Pinpoint the cell where the given text exists, returning its [X, Y] midpoint coordinate. 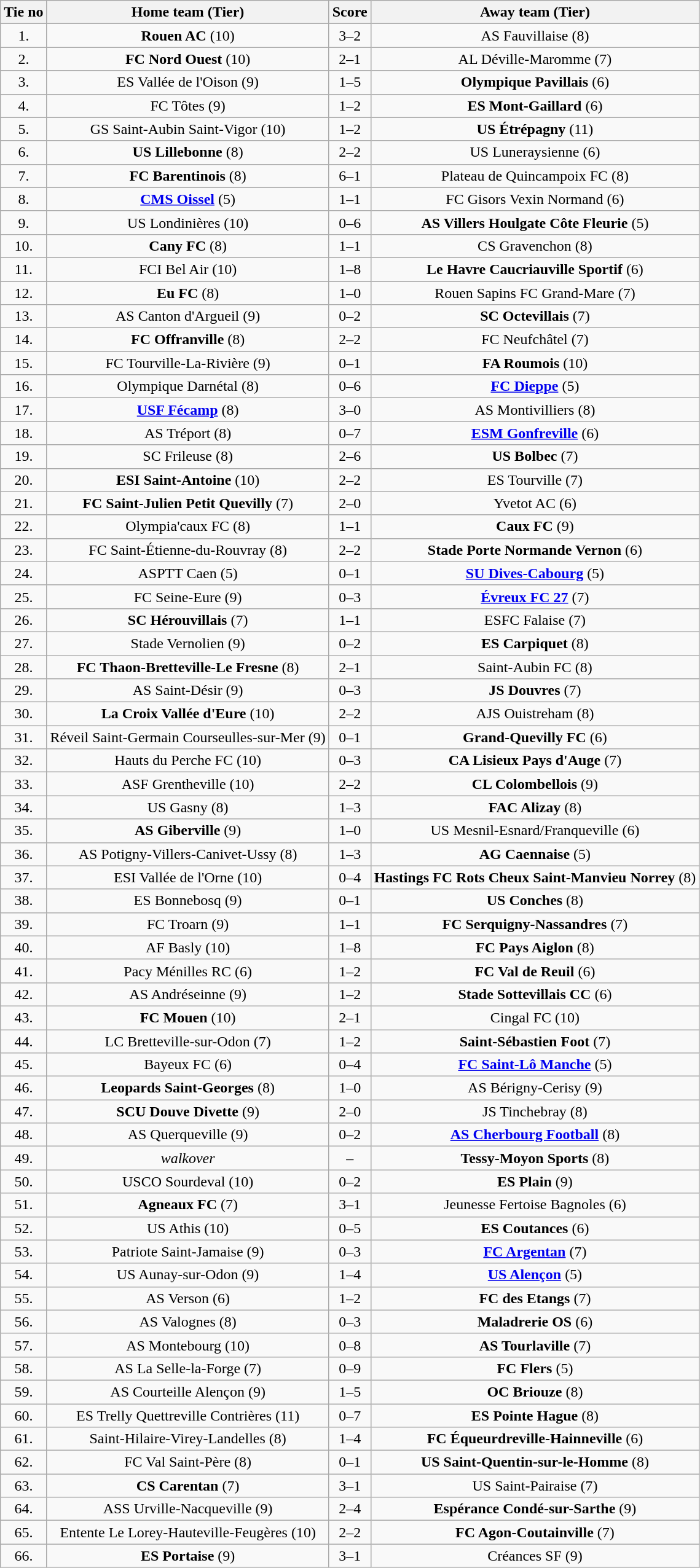
3–2 [350, 36]
FC Val Saint-Père (8) [188, 1462]
US Étrépagny (11) [535, 129]
42. [23, 994]
AS Tréport (8) [188, 433]
0–5 [350, 1228]
FC Val de Reuil (6) [535, 971]
30. [23, 714]
US Aunay-sur-Odon (9) [188, 1275]
US Lillebonne (8) [188, 152]
FC Agon-Coutainville (7) [535, 1532]
20. [23, 480]
10. [23, 246]
USF Fécamp (8) [188, 410]
61. [23, 1439]
11. [23, 269]
CS Carentan (7) [188, 1486]
2. [23, 59]
Saint-Sébastien Foot (7) [535, 1041]
Rouen Sapins FC Grand-Mare (7) [535, 293]
AS Fauvillaise (8) [535, 36]
US Saint-Pairaise (7) [535, 1486]
ES Vallée de l'Oison (9) [188, 82]
FC Mouen (10) [188, 1017]
LC Bretteville-sur-Odon (7) [188, 1041]
ESI Vallée de l'Orne (10) [188, 877]
Olympia'caux FC (8) [188, 527]
28. [23, 667]
Saint-Aubin FC (8) [535, 667]
36. [23, 854]
ES Portaise (9) [188, 1556]
Saint-Hilaire-Virey-Landelles (8) [188, 1439]
– [350, 1158]
58. [23, 1368]
CMS Oissel (5) [188, 199]
FC Saint-Étienne-du-Rouvray (8) [188, 550]
FC Thaon-Bretteville-Le Fresne (8) [188, 667]
GS Saint-Aubin Saint-Vigor (10) [188, 129]
8. [23, 199]
US Athis (10) [188, 1228]
Réveil Saint-Germain Courseulles-sur-Mer (9) [188, 737]
Leopards Saint-Georges (8) [188, 1088]
Bayeux FC (6) [188, 1065]
AS Giberville (9) [188, 831]
US Luneraysienne (6) [535, 152]
Stade Sottevillais CC (6) [535, 994]
ES Bonnebosq (9) [188, 901]
AS Querqueville (9) [188, 1135]
59. [23, 1392]
ESFC Falaise (7) [535, 620]
43. [23, 1017]
FC Barentinois (8) [188, 176]
FC Nord Ouest (10) [188, 59]
Jeunesse Fertoise Bagnoles (6) [535, 1205]
FCI Bel Air (10) [188, 269]
AS Bérigny-Cerisy (9) [535, 1088]
US Conches (8) [535, 901]
FC Neufchâtel (7) [535, 340]
33. [23, 784]
12. [23, 293]
Olympique Darnétal (8) [188, 386]
48. [23, 1135]
SC Octevillais (7) [535, 316]
Agneaux FC (7) [188, 1205]
3. [23, 82]
AL Déville-Maromme (7) [535, 59]
SU Dives-Cabourg (5) [535, 573]
2–6 [350, 457]
US Bolbec (7) [535, 457]
AS Montivilliers (8) [535, 410]
18. [23, 433]
FC des Etangs (7) [535, 1298]
walkover [188, 1158]
5. [23, 129]
51. [23, 1205]
Espérance Condé-sur-Sarthe (9) [535, 1509]
La Croix Vallée d'Eure (10) [188, 714]
44. [23, 1041]
AS Saint-Désir (9) [188, 691]
66. [23, 1556]
FC Pays Aiglon (8) [535, 947]
SC Frileuse (8) [188, 457]
Tie no [23, 12]
FC Tôtes (9) [188, 106]
Créances SF (9) [535, 1556]
9. [23, 222]
AS Potigny-Villers-Canivet-Ussy (8) [188, 854]
AG Caennaise (5) [535, 854]
JS Tinchebray (8) [535, 1111]
AS Villers Houlgate Côte Fleurie (5) [535, 222]
AS Cherbourg Football (8) [535, 1135]
57. [23, 1345]
Eu FC (8) [188, 293]
Olympique Pavillais (6) [535, 82]
AJS Ouistreham (8) [535, 714]
3–0 [350, 410]
US Mesnil-Esnard/Franqueville (6) [535, 831]
ESI Saint-Antoine (10) [188, 480]
Le Havre Caucriauville Sportif (6) [535, 269]
FC Saint-Julien Petit Quevilly (7) [188, 503]
FC Offranville (8) [188, 340]
27. [23, 643]
19. [23, 457]
Tessy-Moyon Sports (8) [535, 1158]
FC Argentan (7) [535, 1252]
Home team (Tier) [188, 12]
AS Montebourg (10) [188, 1345]
Stade Vernolien (9) [188, 643]
ES Coutances (6) [535, 1228]
US Londinières (10) [188, 222]
CL Colombellois (9) [535, 784]
37. [23, 877]
Rouen AC (10) [188, 36]
25. [23, 597]
31. [23, 737]
US Gasny (8) [188, 807]
Entente Le Lorey-Hauteville-Feugères (10) [188, 1532]
FC Flers (5) [535, 1368]
34. [23, 807]
62. [23, 1462]
AS Tourlaville (7) [535, 1345]
FC Troarn (9) [188, 924]
56. [23, 1322]
FC Saint-Lô Manche (5) [535, 1065]
13. [23, 316]
45. [23, 1065]
FC Dieppe (5) [535, 386]
Away team (Tier) [535, 12]
OC Briouze (8) [535, 1392]
AS La Selle-la-Forge (7) [188, 1368]
US Saint-Quentin-sur-le-Homme (8) [535, 1462]
FC Gisors Vexin Normand (6) [535, 199]
SC Hérouvillais (7) [188, 620]
21. [23, 503]
ASS Urville-Nacqueville (9) [188, 1509]
53. [23, 1252]
22. [23, 527]
FC Seine-Eure (9) [188, 597]
AS Canton d'Argueil (9) [188, 316]
AS Andréseinne (9) [188, 994]
Cany FC (8) [188, 246]
ES Carpiquet (8) [535, 643]
CS Gravenchon (8) [535, 246]
FC Serquigny-Nassandres (7) [535, 924]
ASF Grentheville (10) [188, 784]
ES Tourville (7) [535, 480]
32. [23, 761]
23. [23, 550]
Yvetot AC (6) [535, 503]
AF Basly (10) [188, 947]
ES Pointe Hague (8) [535, 1415]
40. [23, 947]
FAC Alizay (8) [535, 807]
ASPTT Caen (5) [188, 573]
Patriote Saint-Jamaise (9) [188, 1252]
64. [23, 1509]
AS Courteille Alençon (9) [188, 1392]
6. [23, 152]
49. [23, 1158]
41. [23, 971]
USCO Sourdeval (10) [188, 1182]
29. [23, 691]
ESM Gonfreville (6) [535, 433]
FC Équeurdreville-Hainneville (6) [535, 1439]
Caux FC (9) [535, 527]
0–8 [350, 1345]
FA Roumois (10) [535, 363]
CA Lisieux Pays d'Auge (7) [535, 761]
65. [23, 1532]
50. [23, 1182]
55. [23, 1298]
Maladrerie OS (6) [535, 1322]
24. [23, 573]
4. [23, 106]
Grand-Quevilly FC (6) [535, 737]
Pacy Ménilles RC (6) [188, 971]
54. [23, 1275]
AS Valognes (8) [188, 1322]
Cingal FC (10) [535, 1017]
ES Trelly Quettreville Contrières (11) [188, 1415]
SCU Douve Divette (9) [188, 1111]
35. [23, 831]
46. [23, 1088]
38. [23, 901]
26. [23, 620]
Stade Porte Normande Vernon (6) [535, 550]
JS Douvres (7) [535, 691]
2–4 [350, 1509]
ES Mont-Gaillard (6) [535, 106]
Score [350, 12]
Hastings FC Rots Cheux Saint-Manvieu Norrey (8) [535, 877]
15. [23, 363]
FC Tourville-La-Rivière (9) [188, 363]
1. [23, 36]
63. [23, 1486]
Évreux FC 27 (7) [535, 597]
60. [23, 1415]
16. [23, 386]
AS Verson (6) [188, 1298]
52. [23, 1228]
US Alençon (5) [535, 1275]
14. [23, 340]
6–1 [350, 176]
47. [23, 1111]
Hauts du Perche FC (10) [188, 761]
39. [23, 924]
17. [23, 410]
7. [23, 176]
Plateau de Quincampoix FC (8) [535, 176]
0–9 [350, 1368]
ES Plain (9) [535, 1182]
